Find where the given text appears and provide that cell's center as [X, Y] coordinate. 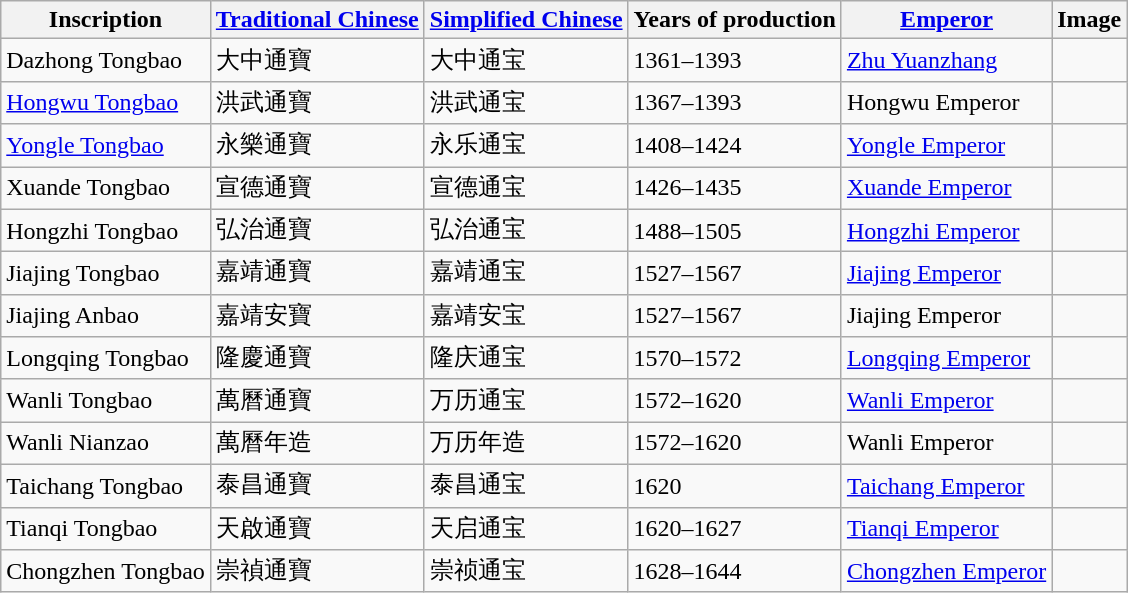
嘉靖通宝 [526, 274]
洪武通宝 [526, 102]
萬曆通寶 [317, 400]
Yongle Tongbao [106, 146]
隆慶通寶 [317, 358]
嘉靖安寶 [317, 316]
天啟通寶 [317, 528]
Wanli Nianzao [106, 444]
1361–1393 [734, 60]
嘉靖安宝 [526, 316]
Dazhong Tongbao [106, 60]
Yongle Emperor [946, 146]
1628–1644 [734, 572]
1620–1627 [734, 528]
Longqing Tongbao [106, 358]
Longqing Emperor [946, 358]
1367–1393 [734, 102]
大中通宝 [526, 60]
1426–1435 [734, 188]
天启通宝 [526, 528]
1488–1505 [734, 230]
宣德通寶 [317, 188]
隆庆通宝 [526, 358]
Hongwu Tongbao [106, 102]
Hongwu Emperor [946, 102]
1620 [734, 486]
Chongzhen Tongbao [106, 572]
Traditional Chinese [317, 20]
弘治通宝 [526, 230]
Hongzhi Emperor [946, 230]
Image [1090, 20]
Jiajing Tongbao [106, 274]
Chongzhen Emperor [946, 572]
1408–1424 [734, 146]
Xuande Emperor [946, 188]
崇禎通寶 [317, 572]
Tianqi Tongbao [106, 528]
Taichang Emperor [946, 486]
Hongzhi Tongbao [106, 230]
崇祯通宝 [526, 572]
嘉靖通寶 [317, 274]
永樂通寶 [317, 146]
泰昌通宝 [526, 486]
大中通寶 [317, 60]
弘治通寶 [317, 230]
Simplified Chinese [526, 20]
泰昌通寶 [317, 486]
Tianqi Emperor [946, 528]
Taichang Tongbao [106, 486]
Emperor [946, 20]
Years of production [734, 20]
永乐通宝 [526, 146]
Xuande Tongbao [106, 188]
洪武通寶 [317, 102]
万历年造 [526, 444]
Jiajing Anbao [106, 316]
Wanli Tongbao [106, 400]
宣德通宝 [526, 188]
Inscription [106, 20]
1570–1572 [734, 358]
Zhu Yuanzhang [946, 60]
萬曆年造 [317, 444]
万历通宝 [526, 400]
